Detect which cell encompasses the target text, then output its [X, Y] center coordinate. 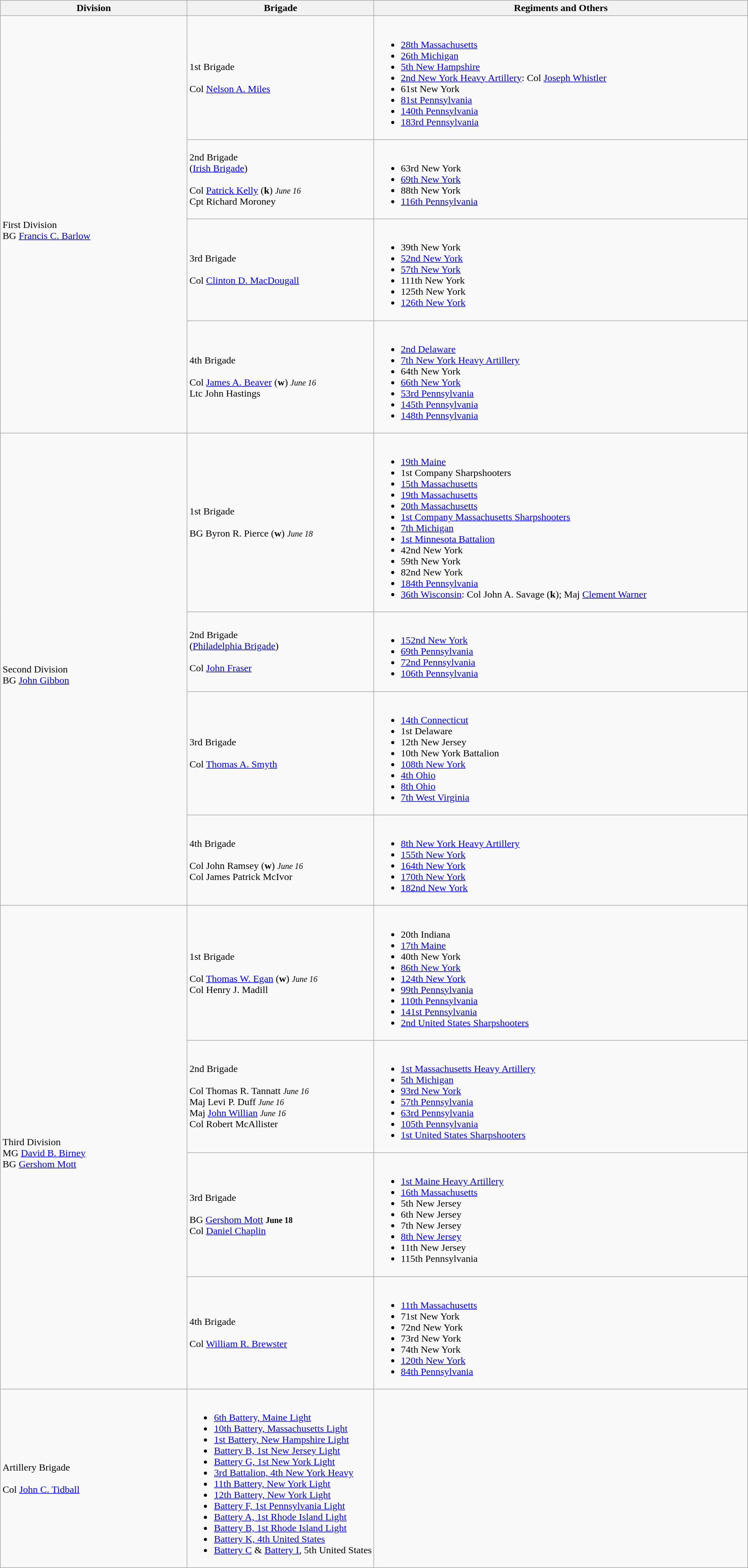
4th Brigade Col William R. Brewster [280, 1333]
1st Maine Heavy Artillery16th Massachusetts5th New Jersey6th New Jersey7th New Jersey8th New Jersey11th New Jersey115th Pennsylvania [561, 1214]
Artillery Brigade Col John C. Tidball [94, 1478]
2nd Brigade(Philadelphia Brigade) Col John Fraser [280, 652]
Division [94, 8]
3rd Brigade Col Clinton D. MacDougall [280, 270]
1st Brigade Col Thomas W. Egan (w) June 16Col Henry J. Madill [280, 972]
8th New York Heavy Artillery155th New York164th New York170th New York182nd New York [561, 860]
2nd Brigade Col Thomas R. Tannatt June 16 Maj Levi P. Duff June 16 Maj John Willian June 16 Col Robert McAllister [280, 1096]
3rd Brigade BG Gershom Mott June 18Col Daniel Chaplin [280, 1214]
4th Brigade Col James A. Beaver (w) June 16 Ltc John Hastings [280, 377]
Second Division BG John Gibbon [94, 669]
20th Indiana17th Maine40th New York86th New York124th New York99th Pennsylvania110th Pennsylvania141st Pennsylvania2nd United States Sharpshooters [561, 972]
14th Connecticut1st Delaware12th New Jersey10th New York Battalion108th New York4th Ohio8th Ohio7th West Virginia [561, 753]
2nd Brigade(Irish Brigade) Col Patrick Kelly (k) June 16 Cpt Richard Moroney [280, 179]
152nd New York69th Pennsylvania72nd Pennsylvania106th Pennsylvania [561, 652]
3rd Brigade Col Thomas A. Smyth [280, 753]
1st Massachusetts Heavy Artillery5th Michigan93rd New York57th Pennsylvania63rd Pennsylvania105th Pennsylvania1st United States Sharpshooters [561, 1096]
Regiments and Others [561, 8]
1st Brigade BG Byron R. Pierce (w) June 18 [280, 522]
1st Brigade Col Nelson A. Miles [280, 78]
Brigade [280, 8]
4th Brigade Col John Ramsey (w) June 16 Col James Patrick McIvor [280, 860]
Third Division MG David B. BirneyBG Gershom Mott [94, 1147]
11th Massachusetts71st New York72nd New York73rd New York74th New York120th New York84th Pennsylvania [561, 1333]
39th New York52nd New York57th New York111th New York125th New York126th New York [561, 270]
63rd New York69th New York88th New York116th Pennsylvania [561, 179]
2nd Delaware7th New York Heavy Artillery64th New York66th New York53rd Pennsylvania145th Pennsylvania148th Pennsylvania [561, 377]
First Division BG Francis C. Barlow [94, 224]
